Provide the (x, y) coordinate of the cell's center where the given text is located.  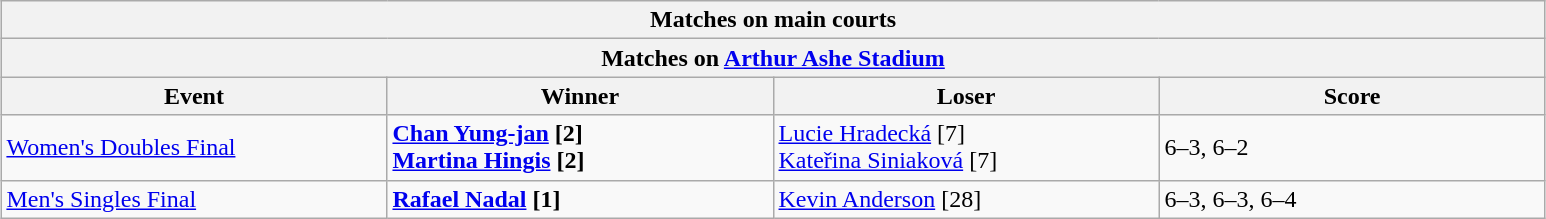
Women's Doubles Final (194, 148)
Score (1352, 96)
Matches on main courts (773, 20)
6–3, 6–2 (1352, 148)
Matches on Arthur Ashe Stadium (773, 58)
Winner (580, 96)
Rafael Nadal [1] (580, 199)
Kevin Anderson [28] (966, 199)
Loser (966, 96)
Men's Singles Final (194, 199)
6–3, 6–3, 6–4 (1352, 199)
Lucie Hradecká [7] Kateřina Siniaková [7] (966, 148)
Event (194, 96)
Chan Yung-jan [2] Martina Hingis [2] (580, 148)
